For the text-containing cell, return its midpoint in [x, y] coordinate format. 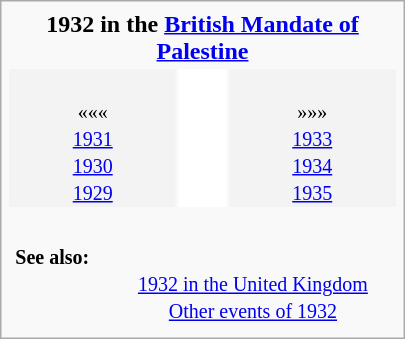
See also: 1932 in the United KingdomOther events of 1932 [202, 270]
«««193119301929 [92, 138]
1932 in the United KingdomOther events of 1932 [254, 284]
»»»193319341935 [312, 138]
See also: [60, 284]
1932 in the British Mandate of Palestine [202, 38]
